Search for the cell housing the specified text and yield its [X, Y] center coordinate. 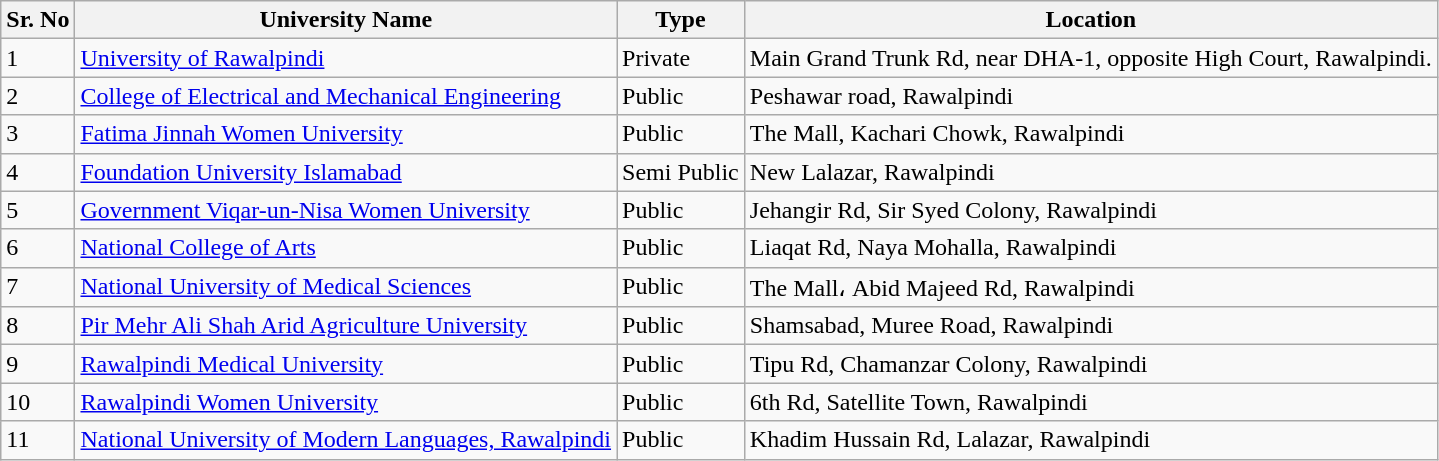
Foundation University Islamabad [346, 172]
Fatima Jinnah Women University [346, 134]
University of Rawalpindi [346, 58]
1 [38, 58]
Type [681, 20]
Rawalpindi Women University [346, 402]
Rawalpindi Medical University [346, 364]
Khadim Hussain Rd, Lalazar, Rawalpindi [1090, 440]
6 [38, 248]
Semi Public [681, 172]
Peshawar road, Rawalpindi [1090, 96]
College of Electrical and Mechanical Engineering [346, 96]
9 [38, 364]
Jehangir Rd, Sir Syed Colony, Rawalpindi [1090, 210]
4 [38, 172]
University Name [346, 20]
5 [38, 210]
National College of Arts [346, 248]
New Lalazar, Rawalpindi [1090, 172]
Sr. No [38, 20]
The Mall, Kachari Chowk, Rawalpindi [1090, 134]
11 [38, 440]
3 [38, 134]
National University of Modern Languages, Rawalpindi [346, 440]
10 [38, 402]
8 [38, 326]
National University of Medical Sciences [346, 287]
The Mall، Abid Majeed Rd, Rawalpindi [1090, 287]
Shamsabad, Muree Road, Rawalpindi [1090, 326]
Liaqat Rd, Naya Mohalla, Rawalpindi [1090, 248]
Private [681, 58]
Main Grand Trunk Rd, near DHA-1, opposite High Court, Rawalpindi. [1090, 58]
Pir Mehr Ali Shah Arid Agriculture University [346, 326]
Location [1090, 20]
6th Rd, Satellite Town, Rawalpindi [1090, 402]
2 [38, 96]
7 [38, 287]
Government Viqar-un-Nisa Women University [346, 210]
Tipu Rd, Chamanzar Colony, Rawalpindi [1090, 364]
